Provide the [X, Y] coordinate of the cell's center where the given text is located.  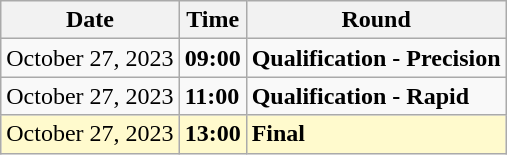
13:00 [212, 134]
Qualification - Rapid [376, 96]
Date [90, 20]
Round [376, 20]
Final [376, 134]
Qualification - Precision [376, 58]
11:00 [212, 96]
09:00 [212, 58]
Time [212, 20]
